Output the [X, Y] coordinate of the center of the cell containing the given text.  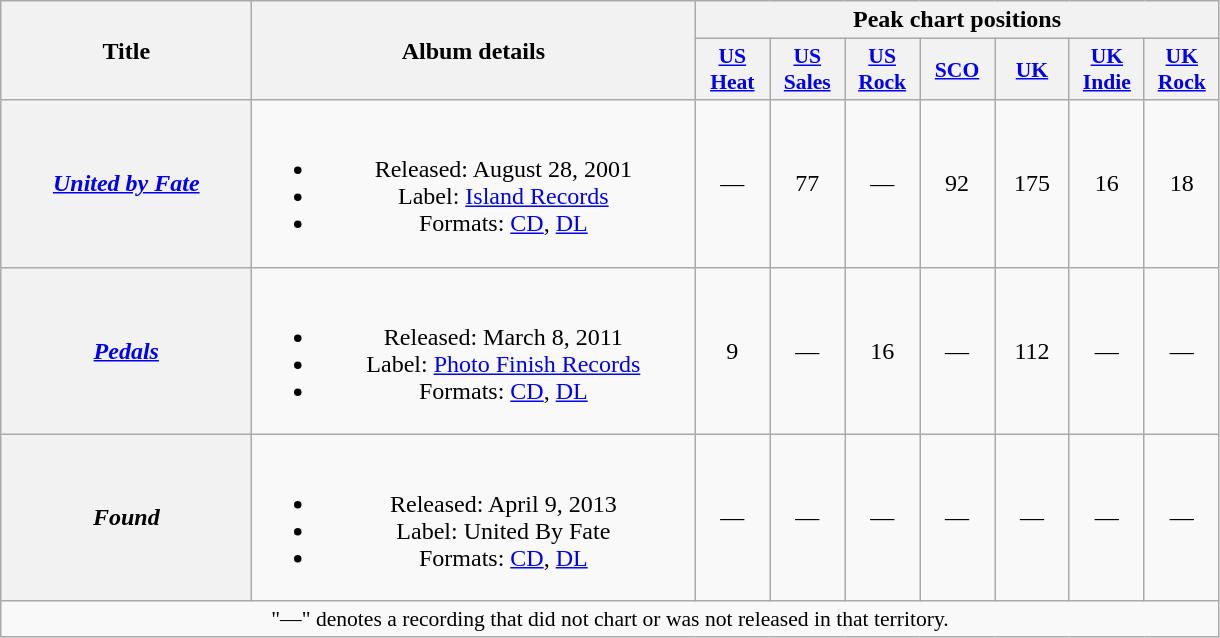
USSales [808, 70]
175 [1032, 184]
Title [126, 50]
77 [808, 184]
Pedals [126, 350]
UKRock [1182, 70]
Released: August 28, 2001Label: Island RecordsFormats: CD, DL [474, 184]
Released: April 9, 2013Label: United By FateFormats: CD, DL [474, 518]
United by Fate [126, 184]
SCO [958, 70]
Released: March 8, 2011Label: Photo Finish RecordsFormats: CD, DL [474, 350]
USHeat [732, 70]
112 [1032, 350]
UK [1032, 70]
Album details [474, 50]
92 [958, 184]
Peak chart positions [957, 20]
9 [732, 350]
Found [126, 518]
UKIndie [1106, 70]
18 [1182, 184]
USRock [882, 70]
"—" denotes a recording that did not chart or was not released in that territory. [610, 619]
